From the cell containing the given text, extract its center point as (X, Y) coordinate. 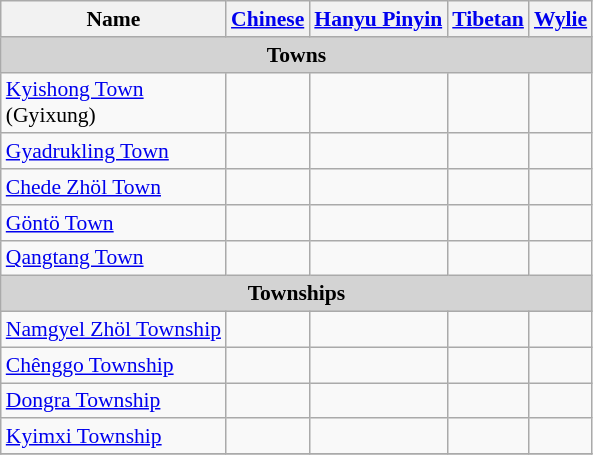
Chênggo Township (114, 365)
Name (114, 19)
Namgyel Zhöl Township (114, 330)
Tibetan (488, 19)
Kyimxi Township (114, 437)
Qangtang Town (114, 258)
Dongra Township (114, 401)
Göntö Town (114, 223)
Kyishong Town(Gyixung) (114, 102)
Towns (296, 55)
Townships (296, 294)
Chinese (268, 19)
Wylie (560, 19)
Gyadrukling Town (114, 152)
Chede Zhöl Town (114, 187)
Hanyu Pinyin (378, 19)
